Provide the (x, y) coordinate of the cell's center where the given text is located.  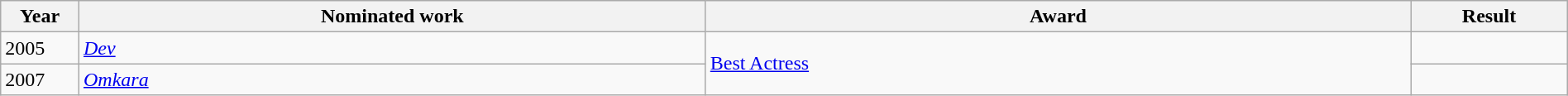
Result (1489, 17)
Best Actress (1059, 64)
Omkara (392, 79)
Award (1059, 17)
Nominated work (392, 17)
Year (40, 17)
Dev (392, 48)
2007 (40, 79)
2005 (40, 48)
